Locate the cell with the specified text and output its [x, y] center coordinate. 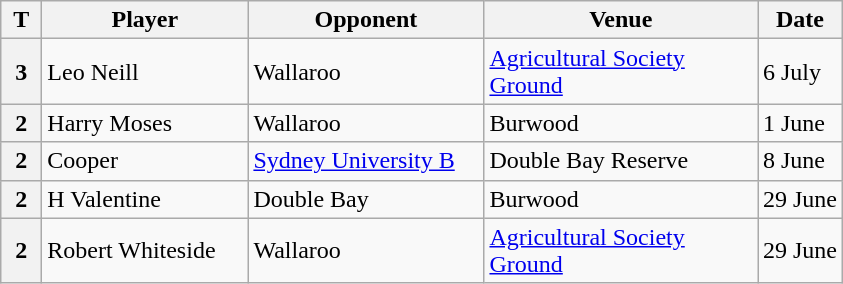
Harry Moses [145, 123]
1 June [800, 123]
Venue [621, 20]
6 July [800, 72]
T [22, 20]
Double Bay [366, 199]
Double Bay Reserve [621, 161]
Opponent [366, 20]
8 June [800, 161]
Cooper [145, 161]
Date [800, 20]
Leo Neill [145, 72]
Robert Whiteside [145, 250]
3 [22, 72]
H Valentine [145, 199]
Sydney University B [366, 161]
Player [145, 20]
